Detect which cell encompasses the target text, then output its (x, y) center coordinate. 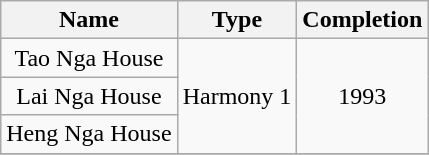
Completion (362, 20)
Lai Nga House (89, 96)
Type (237, 20)
1993 (362, 96)
Heng Nga House (89, 134)
Tao Nga House (89, 58)
Harmony 1 (237, 96)
Name (89, 20)
